Provide the [x, y] coordinate of the cell's center where the given text is located.  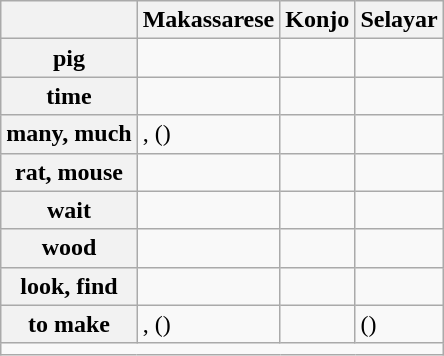
Konjo [318, 20]
pig [69, 58]
rat, mouse [69, 172]
wood [69, 248]
Makassarese [208, 20]
() [399, 324]
Selayar [399, 20]
wait [69, 210]
look, find [69, 286]
to make [69, 324]
time [69, 96]
many, much [69, 134]
